Determine the (x, y) coordinate at the center of the cell enclosing the given text.  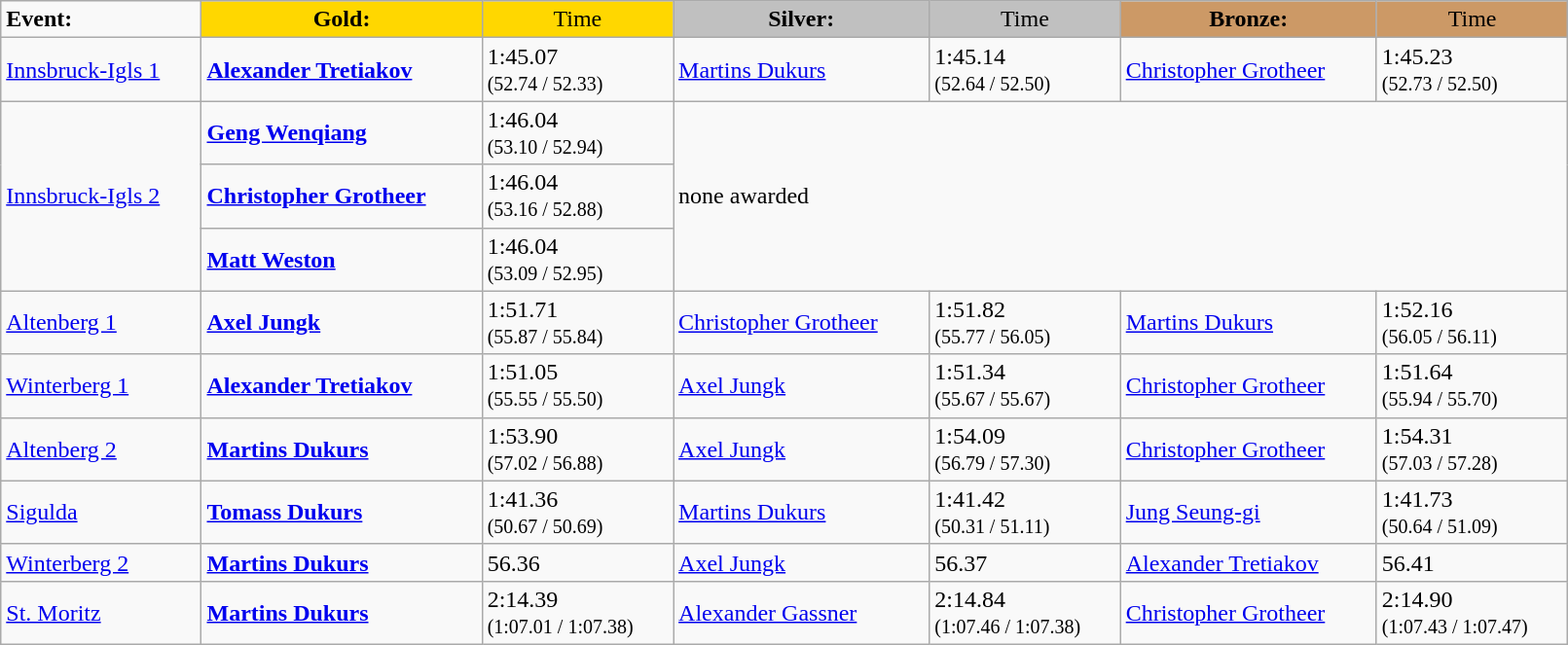
1:45.14(52.64 / 52.50) (1025, 70)
1:45.23(52.73 / 52.50) (1472, 70)
1:51.05(55.55 / 55.50) (577, 385)
1:51.34(55.67 / 55.67) (1025, 385)
2:14.84(1:07.46 / 1:07.38) (1025, 613)
Bronze: (1248, 19)
1:46.04(53.16 / 52.88) (577, 197)
Geng Wenqiang (342, 132)
Silver: (802, 19)
Winterberg 1 (101, 385)
1:45.07(52.74 / 52.33) (577, 70)
2:14.39(1:07.01 / 1:07.38) (577, 613)
1:51.82(55.77 / 56.05) (1025, 323)
1:54.09(56.79 / 57.30) (1025, 449)
Jung Seung-gi (1248, 512)
Altenberg 1 (101, 323)
56.37 (1025, 562)
Tomass Dukurs (342, 512)
1:41.42(50.31 / 51.11) (1025, 512)
Winterberg 2 (101, 562)
Innsbruck-Igls 2 (101, 197)
2:14.90(1:07.43 / 1:07.47) (1472, 613)
Gold: (342, 19)
none awarded (1121, 197)
Altenberg 2 (101, 449)
Alexander Gassner (802, 613)
56.36 (577, 562)
1:51.71(55.87 / 55.84) (577, 323)
1:41.36(50.67 / 50.69) (577, 512)
1:52.16(56.05 / 56.11) (1472, 323)
1:46.04(53.09 / 52.95) (577, 259)
56.41 (1472, 562)
Sigulda (101, 512)
Innsbruck-Igls 1 (101, 70)
Matt Weston (342, 259)
St. Moritz (101, 613)
1:41.73(50.64 / 51.09) (1472, 512)
1:51.64(55.94 / 55.70) (1472, 385)
1:54.31(57.03 / 57.28) (1472, 449)
Event: (101, 19)
1:46.04(53.10 / 52.94) (577, 132)
1:53.90(57.02 / 56.88) (577, 449)
